Locate the cell with the specified text and output its [x, y] center coordinate. 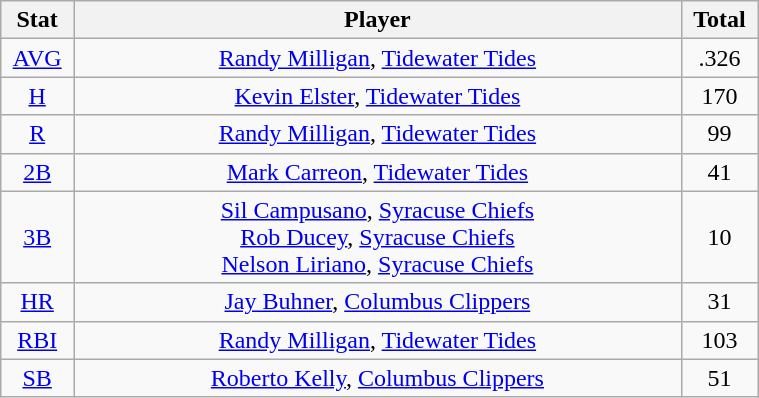
Kevin Elster, Tidewater Tides [378, 96]
103 [719, 340]
31 [719, 302]
51 [719, 378]
Jay Buhner, Columbus Clippers [378, 302]
AVG [38, 58]
H [38, 96]
RBI [38, 340]
HR [38, 302]
Total [719, 20]
.326 [719, 58]
3B [38, 237]
Roberto Kelly, Columbus Clippers [378, 378]
170 [719, 96]
Stat [38, 20]
2B [38, 172]
Sil Campusano, Syracuse Chiefs Rob Ducey, Syracuse Chiefs Nelson Liriano, Syracuse Chiefs [378, 237]
R [38, 134]
41 [719, 172]
Player [378, 20]
SB [38, 378]
Mark Carreon, Tidewater Tides [378, 172]
99 [719, 134]
10 [719, 237]
